Pinpoint the cell where the given text exists, returning its (x, y) midpoint coordinate. 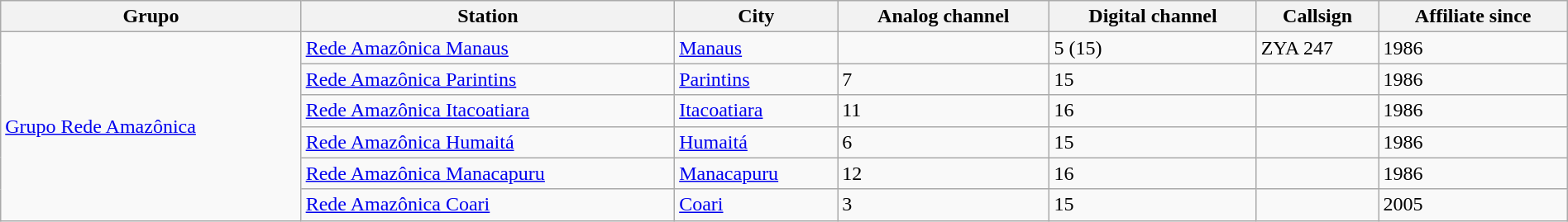
Manacapuru (756, 173)
2005 (1473, 205)
Itacoatiara (756, 111)
Callsign (1317, 17)
ZYA 247 (1317, 48)
Grupo (151, 17)
City (756, 17)
Analog channel (944, 17)
5 (15) (1153, 48)
Coari (756, 205)
6 (944, 142)
7 (944, 79)
Rede Amazônica Manacapuru (488, 173)
Grupo Rede Amazônica (151, 126)
3 (944, 205)
Manaus (756, 48)
Rede Amazônica Humaitá (488, 142)
Rede Amazônica Parintins (488, 79)
Affiliate since (1473, 17)
11 (944, 111)
Digital channel (1153, 17)
Rede Amazônica Itacoatiara (488, 111)
Rede Amazônica Manaus (488, 48)
Parintins (756, 79)
Humaitá (756, 142)
Rede Amazônica Coari (488, 205)
Station (488, 17)
12 (944, 173)
